Pinpoint the cell where the given text exists, returning its [X, Y] midpoint coordinate. 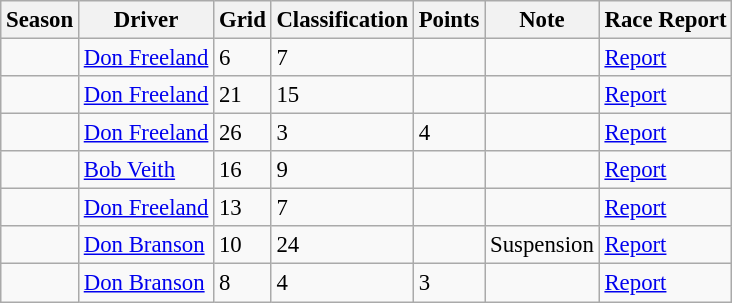
8 [242, 283]
21 [242, 95]
Season [40, 20]
Classification [342, 20]
Points [448, 20]
6 [242, 58]
Grid [242, 20]
15 [342, 95]
Race Report [666, 20]
9 [342, 170]
Bob Veith [146, 170]
Note [542, 20]
Suspension [542, 245]
16 [242, 170]
10 [242, 245]
13 [242, 208]
26 [242, 133]
24 [342, 245]
Driver [146, 20]
